Detect which cell encompasses the target text, then output its [x, y] center coordinate. 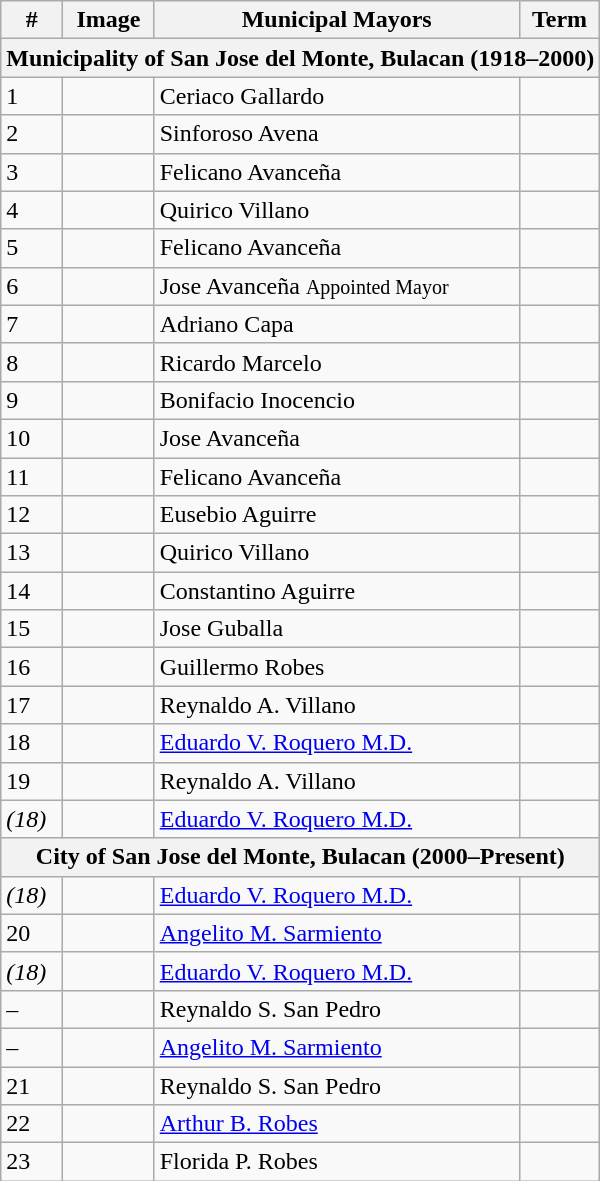
16 [32, 667]
Eusebio Aguirre [336, 515]
20 [32, 933]
6 [32, 286]
Municipality of San Jose del Monte, Bulacan (1918–2000) [300, 58]
21 [32, 1085]
Jose Avanceña Appointed Mayor [336, 286]
3 [32, 172]
22 [32, 1124]
5 [32, 248]
14 [32, 591]
10 [32, 438]
City of San Jose del Monte, Bulacan (2000–Present) [300, 857]
15 [32, 629]
Image [108, 20]
8 [32, 362]
Guillermo Robes [336, 667]
Sinforoso Avena [336, 134]
7 [32, 324]
# [32, 20]
9 [32, 400]
18 [32, 743]
2 [32, 134]
17 [32, 705]
Arthur B. Robes [336, 1124]
23 [32, 1162]
1 [32, 96]
Jose Avanceña [336, 438]
19 [32, 781]
13 [32, 553]
Ceriaco Gallardo [336, 96]
Florida P. Robes [336, 1162]
Municipal Mayors [336, 20]
Term [560, 20]
Jose Guballa [336, 629]
12 [32, 515]
Bonifacio Inocencio [336, 400]
4 [32, 210]
11 [32, 477]
Adriano Capa [336, 324]
Ricardo Marcelo [336, 362]
Constantino Aguirre [336, 591]
